Detect which cell encompasses the target text, then output its (X, Y) center coordinate. 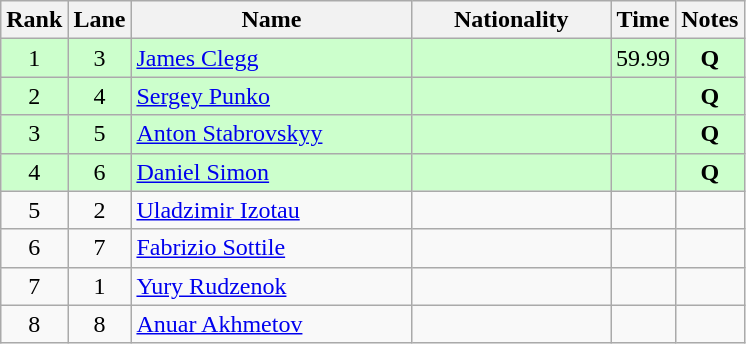
Name (272, 20)
Yury Rudzenok (272, 286)
Anton Stabrovskyy (272, 134)
Rank (34, 20)
Uladzimir Izotau (272, 210)
Notes (710, 20)
James Clegg (272, 58)
Sergey Punko (272, 96)
59.99 (644, 58)
Lane (100, 20)
Time (644, 20)
Fabrizio Sottile (272, 248)
Nationality (512, 20)
Anuar Akhmetov (272, 324)
Daniel Simon (272, 172)
